Return the (x, y) coordinate for the center point of the cell that contains the specified text.  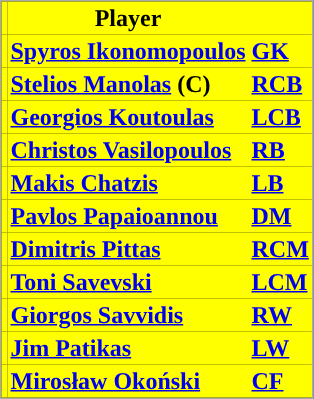
DM (280, 216)
RB (280, 150)
Player (128, 18)
Dimitris Pittas (128, 248)
LW (280, 348)
GK (280, 50)
Toni Savevski (128, 282)
CF (280, 380)
LB (280, 182)
Mirosław Okoński (128, 380)
Stelios Manolas (C) (128, 84)
Spyros Ikonomopoulos (128, 50)
Jim Patikas (128, 348)
Makis Chatzis (128, 182)
Georgios Koutoulas (128, 116)
Giorgos Savvidis (128, 314)
RCM (280, 248)
Christos Vasilopoulos (128, 150)
LCB (280, 116)
Pavlos Papaioannou (128, 216)
RCB (280, 84)
RW (280, 314)
LCM (280, 282)
